Return [x, y] of the center of cell containing provided text 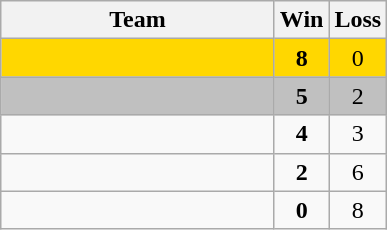
Team [138, 20]
5 [302, 96]
4 [302, 134]
Loss [358, 20]
6 [358, 172]
Win [302, 20]
3 [358, 134]
